Output the (X, Y) coordinate of the center of the cell containing the given text.  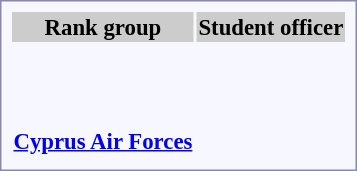
Student officer (271, 27)
Rank group (103, 27)
Cyprus Air Forces (103, 141)
